Extract the [X, Y] coordinate from the center of the cell holding the provided text.  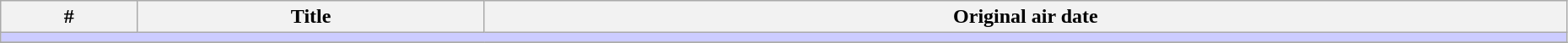
Original air date [1026, 17]
# [69, 17]
Title [311, 17]
